Provide the [x, y] coordinate of the cell's center where the given text is located.  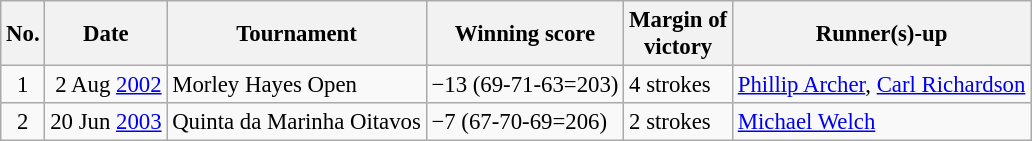
2 strokes [678, 122]
No. [23, 34]
2 [23, 122]
Phillip Archer, Carl Richardson [881, 85]
Margin ofvictory [678, 34]
Winning score [525, 34]
Date [106, 34]
20 Jun 2003 [106, 122]
4 strokes [678, 85]
Tournament [296, 34]
2 Aug 2002 [106, 85]
−13 (69-71-63=203) [525, 85]
Michael Welch [881, 122]
Runner(s)-up [881, 34]
Morley Hayes Open [296, 85]
1 [23, 85]
−7 (67-70-69=206) [525, 122]
Quinta da Marinha Oitavos [296, 122]
